Determine the (X, Y) coordinate at the center of the cell enclosing the given text.  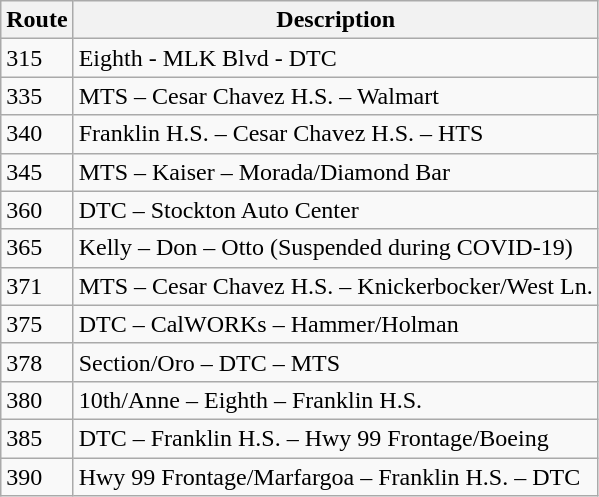
385 (37, 438)
378 (37, 362)
Section/Oro – DTC – MTS (336, 362)
Kelly – Don – Otto (Suspended during COVID-19) (336, 248)
315 (37, 58)
360 (37, 210)
340 (37, 134)
335 (37, 96)
380 (37, 400)
390 (37, 477)
Eighth - MLK Blvd - DTC (336, 58)
375 (37, 324)
DTC – Franklin H.S. – Hwy 99 Frontage/Boeing (336, 438)
Route (37, 20)
DTC – CalWORKs – Hammer/Holman (336, 324)
345 (37, 172)
Franklin H.S. – Cesar Chavez H.S. – HTS (336, 134)
10th/Anne – Eighth – Franklin H.S. (336, 400)
365 (37, 248)
Description (336, 20)
MTS – Cesar Chavez H.S. – Knickerbocker/West Ln. (336, 286)
MTS – Cesar Chavez H.S. – Walmart (336, 96)
371 (37, 286)
DTC – Stockton Auto Center (336, 210)
Hwy 99 Frontage/Marfargoa – Franklin H.S. – DTC (336, 477)
MTS – Kaiser – Morada/Diamond Bar (336, 172)
